Search for the cell housing the specified text and yield its (x, y) center coordinate. 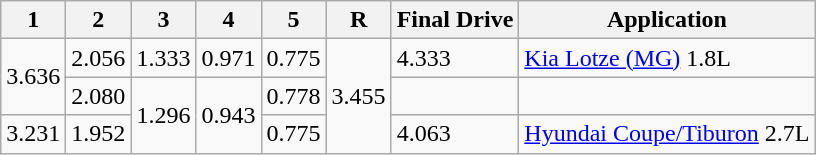
3.636 (34, 77)
Application (667, 20)
R (358, 20)
4.063 (455, 134)
1.333 (164, 58)
1.296 (164, 115)
Final Drive (455, 20)
3.455 (358, 96)
2 (98, 20)
1.952 (98, 134)
2.056 (98, 58)
4 (228, 20)
1 (34, 20)
0.971 (228, 58)
0.778 (294, 96)
2.080 (98, 96)
3.231 (34, 134)
3 (164, 20)
0.943 (228, 115)
Hyundai Coupe/Tiburon 2.7L (667, 134)
4.333 (455, 58)
5 (294, 20)
Kia Lotze (MG) 1.8L (667, 58)
